Extract the (x, y) coordinate from the center of the cell holding the provided text.  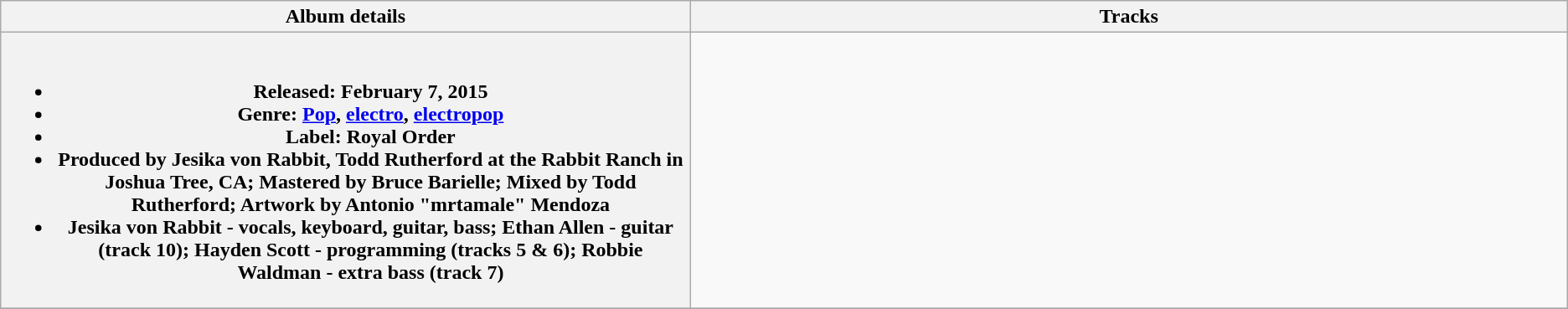
Tracks (1129, 17)
Album details (345, 17)
